Extract the [X, Y] coordinate from the center of the cell holding the provided text.  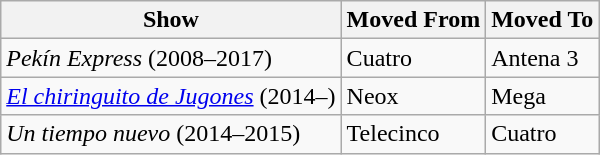
Moved From [414, 20]
Antena 3 [542, 58]
El chiringuito de Jugones (2014–) [171, 96]
Pekín Express (2008–2017) [171, 58]
Neox [414, 96]
Un tiempo nuevo (2014–2015) [171, 134]
Mega [542, 96]
Telecinco [414, 134]
Show [171, 20]
Moved To [542, 20]
